Search for the cell housing the specified text and yield its (X, Y) center coordinate. 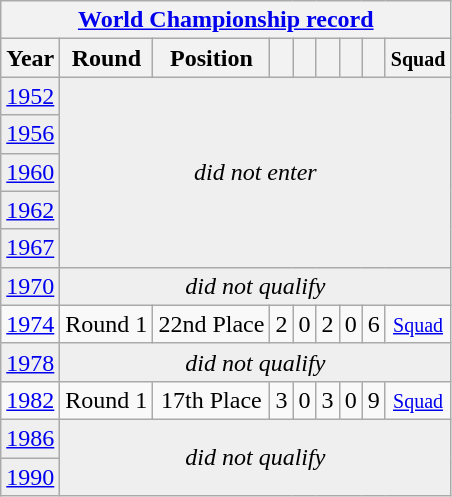
1974 (30, 324)
1967 (30, 248)
1978 (30, 362)
1960 (30, 172)
Round (106, 58)
1952 (30, 96)
1990 (30, 477)
9 (374, 400)
Position (212, 58)
6 (374, 324)
Year (30, 58)
17th Place (212, 400)
1956 (30, 134)
1970 (30, 286)
World Championship record (226, 20)
did not enter (256, 172)
1962 (30, 210)
1982 (30, 400)
22nd Place (212, 324)
1986 (30, 438)
